Search for the cell housing the specified text and yield its [x, y] center coordinate. 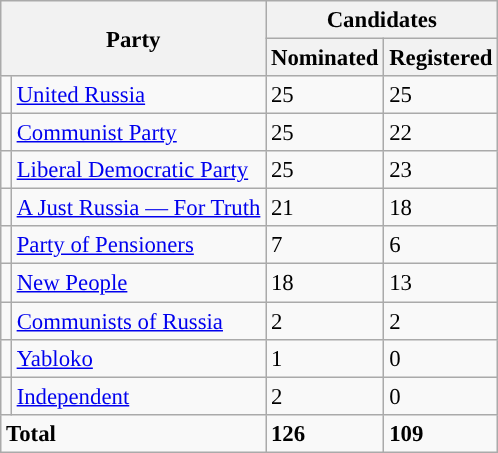
Registered [441, 58]
United Russia [138, 95]
Total [134, 433]
109 [441, 433]
126 [325, 433]
Nominated [325, 58]
6 [441, 245]
Communists of Russia [138, 321]
Yabloko [138, 358]
21 [325, 208]
Liberal Democratic Party [138, 170]
22 [441, 133]
23 [441, 170]
Independent [138, 396]
Communist Party [138, 133]
Party [134, 38]
New People [138, 283]
A Just Russia — For Truth [138, 208]
7 [325, 245]
Candidates [382, 20]
Party of Pensioners [138, 245]
13 [441, 283]
1 [325, 358]
